Identify which cell holds the provided text, then report its [x, y] central coordinate. 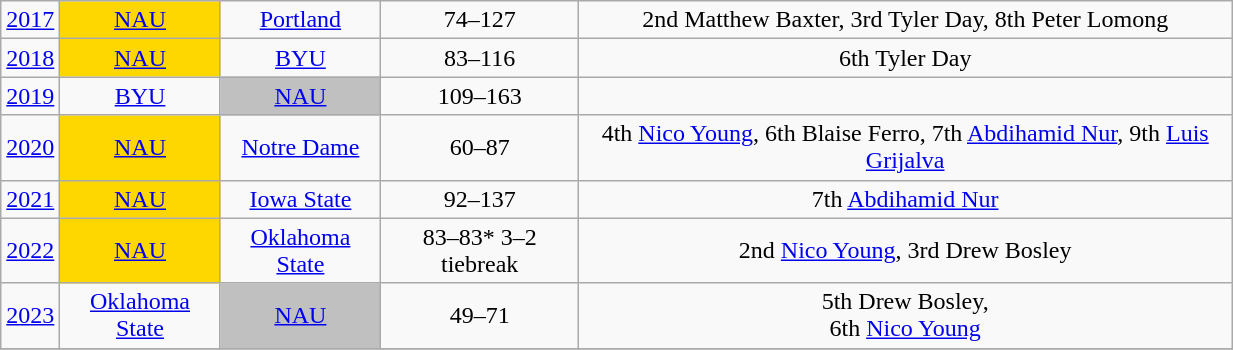
7th Abdihamid Nur [906, 199]
5th Drew Bosley,6th Nico Young [906, 316]
2019 [30, 96]
49–71 [480, 316]
2017 [30, 20]
74–127 [480, 20]
92–137 [480, 199]
83–83* 3–2 tiebreak [480, 250]
Portland [300, 20]
60–87 [480, 148]
6th Tyler Day [906, 58]
2022 [30, 250]
83–116 [480, 58]
2nd Nico Young, 3rd Drew Bosley [906, 250]
2021 [30, 199]
4th Nico Young, 6th Blaise Ferro, 7th Abdihamid Nur, 9th Luis Grijalva [906, 148]
2018 [30, 58]
Iowa State [300, 199]
2020 [30, 148]
2023 [30, 316]
Notre Dame [300, 148]
109–163 [480, 96]
2nd Matthew Baxter, 3rd Tyler Day, 8th Peter Lomong [906, 20]
